For the text-containing cell, return its midpoint in (x, y) coordinate format. 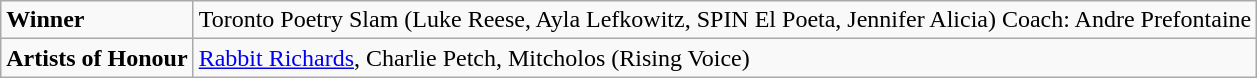
Winner (97, 20)
Artists of Honour (97, 58)
Rabbit Richards, Charlie Petch, Mitcholos (Rising Voice) (725, 58)
Toronto Poetry Slam (Luke Reese, Ayla Lefkowitz, SPIN El Poeta, Jennifer Alicia) Coach: Andre Prefontaine (725, 20)
